Pinpoint the cell where the given text exists, returning its (x, y) midpoint coordinate. 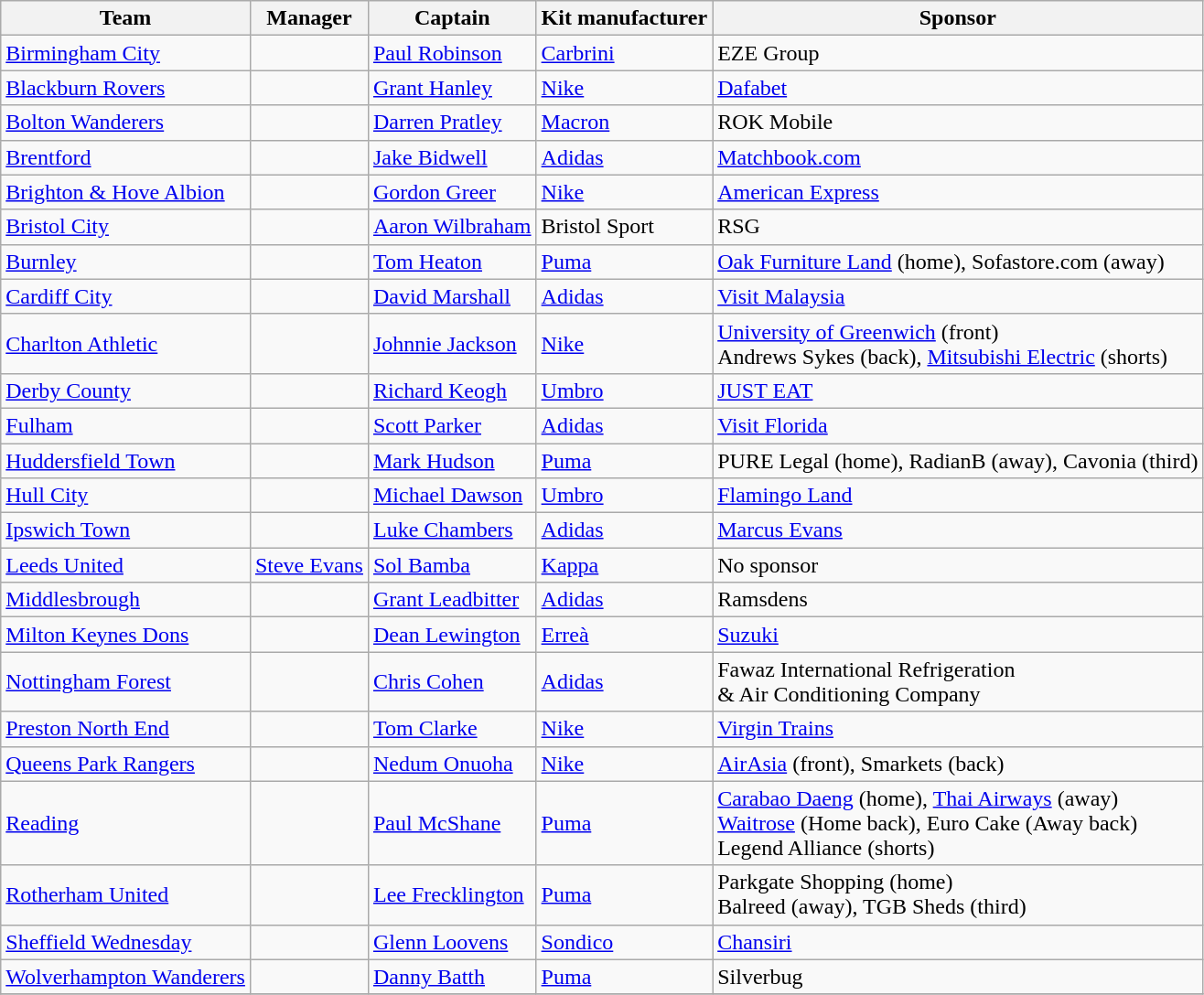
Reading (126, 823)
American Express (958, 192)
Middlesbrough (126, 600)
Leeds United (126, 565)
Erreà (624, 635)
Steve Evans (309, 565)
Brighton & Hove Albion (126, 192)
Charlton Athletic (126, 344)
Tom Heaton (452, 262)
Darren Pratley (452, 123)
Sheffield Wednesday (126, 942)
JUST EAT (958, 391)
Mark Hudson (452, 460)
Birmingham City (126, 53)
Nottingham Forest (126, 682)
Danny Batth (452, 977)
Dafabet (958, 88)
David Marshall (452, 296)
Preston North End (126, 729)
Brentford (126, 157)
Marcus Evans (958, 530)
Bolton Wanderers (126, 123)
Flamingo Land (958, 496)
Virgin Trains (958, 729)
Richard Keogh (452, 391)
Blackburn Rovers (126, 88)
Michael Dawson (452, 496)
Bristol City (126, 227)
Burnley (126, 262)
RSG (958, 227)
Scott Parker (452, 425)
Sponsor (958, 18)
Johnnie Jackson (452, 344)
Bristol Sport (624, 227)
Paul Robinson (452, 53)
Fawaz International Refrigeration & Air Conditioning Company (958, 682)
Silverbug (958, 977)
AirAsia (front), Smarkets (back) (958, 764)
Suzuki (958, 635)
Milton Keynes Dons (126, 635)
Grant Hanley (452, 88)
University of Greenwich (front) Andrews Sykes (back), Mitsubishi Electric (shorts) (958, 344)
Queens Park Rangers (126, 764)
Chris Cohen (452, 682)
Aaron Wilbraham (452, 227)
Captain (452, 18)
Ipswich Town (126, 530)
Dean Lewington (452, 635)
Jake Bidwell (452, 157)
Manager (309, 18)
Ramsdens (958, 600)
Wolverhampton Wanderers (126, 977)
Hull City (126, 496)
Sol Bamba (452, 565)
Chansiri (958, 942)
Kit manufacturer (624, 18)
Visit Malaysia (958, 296)
Kappa (624, 565)
Luke Chambers (452, 530)
Sondico (624, 942)
Gordon Greer (452, 192)
Matchbook.com (958, 157)
Macron (624, 123)
Visit Florida (958, 425)
Carabao Daeng (home), Thai Airways (away) Waitrose (Home back), Euro Cake (Away back) Legend Alliance (shorts) (958, 823)
Paul McShane (452, 823)
Rotherham United (126, 894)
Grant Leadbitter (452, 600)
Lee Frecklington (452, 894)
Huddersfield Town (126, 460)
Team (126, 18)
Cardiff City (126, 296)
Oak Furniture Land (home), Sofastore.com (away) (958, 262)
Derby County (126, 391)
EZE Group (958, 53)
No sponsor (958, 565)
ROK Mobile (958, 123)
Fulham (126, 425)
Glenn Loovens (452, 942)
PURE Legal (home), RadianB (away), Cavonia (third) (958, 460)
Tom Clarke (452, 729)
Carbrini (624, 53)
Nedum Onuoha (452, 764)
Parkgate Shopping (home)Balreed (away), TGB Sheds (third) (958, 894)
